Detect which cell encompasses the target text, then output its (x, y) center coordinate. 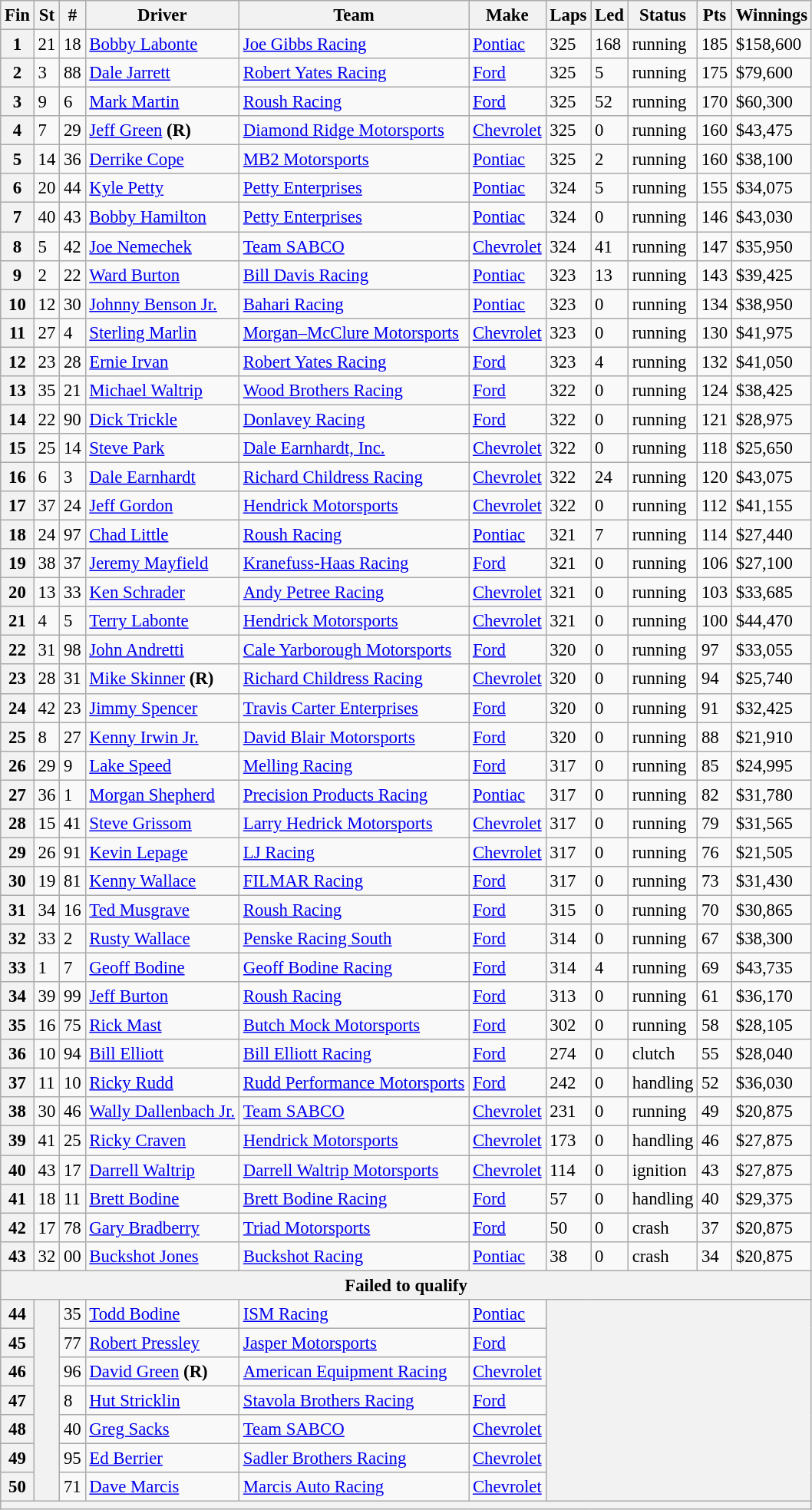
Ricky Rudd (162, 1083)
Led (609, 15)
Failed to qualify (407, 1285)
Ted Musgrave (162, 910)
79 (715, 824)
$41,975 (771, 332)
Joe Nemechek (162, 246)
82 (715, 795)
81 (72, 881)
Laps (568, 15)
Make (507, 15)
Ricky Craven (162, 1141)
71 (72, 1487)
Bobby Hamilton (162, 217)
Rick Mast (162, 1026)
55 (715, 1054)
Joe Gibbs Racing (353, 45)
Diamond Ridge Motorsports (353, 131)
$29,375 (771, 1198)
MB2 Motorsports (353, 160)
Jasper Motorsports (353, 1343)
Steve Grissom (162, 824)
Jeremy Mayfield (162, 563)
St (46, 15)
# (72, 15)
Rudd Performance Motorsports (353, 1083)
Dale Earnhardt, Inc. (353, 448)
78 (72, 1227)
Cale Yarborough Motorsports (353, 650)
Dave Marcis (162, 1487)
48 (18, 1429)
Morgan–McClure Motorsports (353, 332)
Winnings (771, 15)
77 (72, 1343)
Buckshot Racing (353, 1256)
Status (662, 15)
$21,910 (771, 737)
$21,505 (771, 852)
$43,475 (771, 131)
Ken Schrader (162, 593)
Fin (18, 15)
$41,050 (771, 362)
$25,650 (771, 448)
$27,100 (771, 563)
$28,975 (771, 419)
Dale Jarrett (162, 73)
$33,685 (771, 593)
$34,075 (771, 188)
$158,600 (771, 45)
Brett Bodine (162, 1198)
Greg Sacks (162, 1429)
Ernie Irvan (162, 362)
$43,735 (771, 968)
$25,740 (771, 679)
47 (18, 1400)
106 (715, 563)
Kyle Petty (162, 188)
315 (568, 910)
Bahari Racing (353, 304)
Buckshot Jones (162, 1256)
$27,440 (771, 535)
Bill Elliott (162, 1054)
Wood Brothers Racing (353, 391)
John Andretti (162, 650)
170 (715, 102)
99 (72, 996)
Darrell Waltrip (162, 1170)
$38,950 (771, 304)
185 (715, 45)
$36,170 (771, 996)
Travis Carter Enterprises (353, 708)
$38,100 (771, 160)
57 (568, 1198)
Pts (715, 15)
FILMAR Racing (353, 881)
112 (715, 506)
Kevin Lepage (162, 852)
Mark Martin (162, 102)
75 (72, 1026)
Todd Bodine (162, 1314)
American Equipment Racing (353, 1372)
Rusty Wallace (162, 939)
Precision Products Racing (353, 795)
Lake Speed (162, 765)
96 (72, 1372)
$39,425 (771, 275)
Ward Burton (162, 275)
Jeff Burton (162, 996)
Terry Labonte (162, 621)
$41,155 (771, 506)
Morgan Shepherd (162, 795)
Larry Hedrick Motorsports (353, 824)
$35,950 (771, 246)
Sadler Brothers Racing (353, 1459)
$28,040 (771, 1054)
Geoff Bodine (162, 968)
LJ Racing (353, 852)
ignition (662, 1170)
231 (568, 1112)
$31,780 (771, 795)
73 (715, 881)
$28,105 (771, 1026)
302 (568, 1026)
Dale Earnhardt (162, 477)
103 (715, 593)
Bill Davis Racing (353, 275)
98 (72, 650)
$32,425 (771, 708)
Kenny Wallace (162, 881)
118 (715, 448)
David Blair Motorsports (353, 737)
00 (72, 1256)
$36,030 (771, 1083)
242 (568, 1083)
Johnny Benson Jr. (162, 304)
155 (715, 188)
Andy Petree Racing (353, 593)
Bill Elliott Racing (353, 1054)
58 (715, 1026)
Penske Racing South (353, 939)
143 (715, 275)
$38,425 (771, 391)
130 (715, 332)
Brett Bodine Racing (353, 1198)
$24,995 (771, 765)
85 (715, 765)
120 (715, 477)
134 (715, 304)
$43,030 (771, 217)
Kranefuss-Haas Racing (353, 563)
90 (72, 419)
Derrike Cope (162, 160)
Kenny Irwin Jr. (162, 737)
147 (715, 246)
Butch Mock Motorsports (353, 1026)
124 (715, 391)
Donlavey Racing (353, 419)
Jeff Green (R) (162, 131)
69 (715, 968)
$79,600 (771, 73)
Jimmy Spencer (162, 708)
$44,470 (771, 621)
Ed Berrier (162, 1459)
Robert Pressley (162, 1343)
Geoff Bodine Racing (353, 968)
313 (568, 996)
Bobby Labonte (162, 45)
$30,865 (771, 910)
Jeff Gordon (162, 506)
121 (715, 419)
$31,565 (771, 824)
Melling Racing (353, 765)
$60,300 (771, 102)
Michael Waltrip (162, 391)
Triad Motorsports (353, 1227)
Team (353, 15)
Chad Little (162, 535)
Darrell Waltrip Motorsports (353, 1170)
clutch (662, 1054)
Sterling Marlin (162, 332)
100 (715, 621)
Marcis Auto Racing (353, 1487)
David Green (R) (162, 1372)
ISM Racing (353, 1314)
$38,300 (771, 939)
Gary Bradberry (162, 1227)
76 (715, 852)
Hut Stricklin (162, 1400)
Mike Skinner (R) (162, 679)
67 (715, 939)
$43,075 (771, 477)
Steve Park (162, 448)
168 (609, 45)
45 (18, 1343)
Dick Trickle (162, 419)
274 (568, 1054)
$31,430 (771, 881)
95 (72, 1459)
132 (715, 362)
$33,055 (771, 650)
70 (715, 910)
Driver (162, 15)
Stavola Brothers Racing (353, 1400)
61 (715, 996)
173 (568, 1141)
146 (715, 217)
Wally Dallenbach Jr. (162, 1112)
175 (715, 73)
